Locate the cell with the specified text and output its [X, Y] center coordinate. 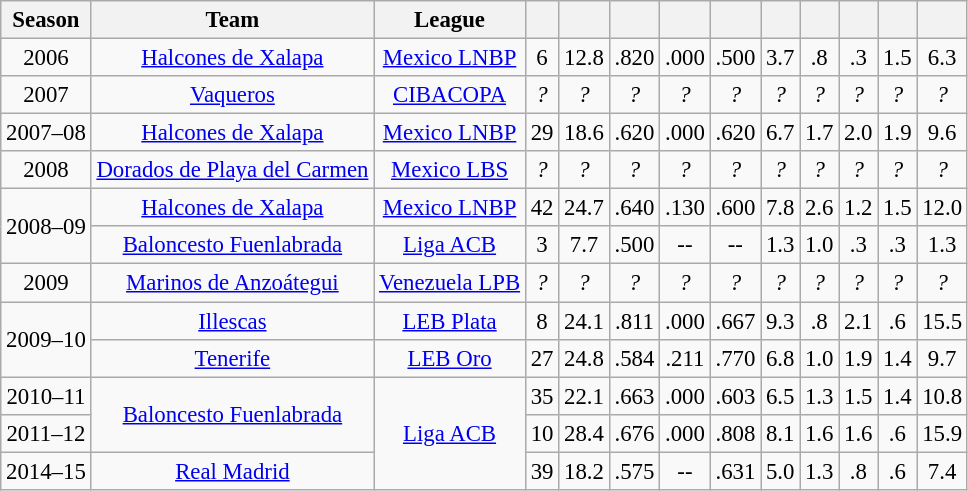
.770 [735, 358]
.211 [685, 358]
2014–15 [46, 471]
2007 [46, 95]
29 [542, 133]
35 [542, 396]
Season [46, 20]
Dorados de Playa del Carmen [232, 170]
2008–09 [46, 226]
2.0 [858, 133]
.663 [634, 396]
7.4 [942, 471]
24.1 [584, 321]
12.8 [584, 58]
18.6 [584, 133]
2009 [46, 283]
.640 [634, 208]
6.8 [780, 358]
10.8 [942, 396]
.130 [685, 208]
.820 [634, 58]
2.6 [820, 208]
2006 [46, 58]
12.0 [942, 208]
Marinos de Anzoátegui [232, 283]
LEB Plata [450, 321]
Team [232, 20]
.575 [634, 471]
42 [542, 208]
9.6 [942, 133]
.584 [634, 358]
9.3 [780, 321]
8 [542, 321]
Illescas [232, 321]
6.7 [780, 133]
15.5 [942, 321]
.676 [634, 433]
8.1 [780, 433]
1.7 [820, 133]
2010–11 [46, 396]
2011–12 [46, 433]
.811 [634, 321]
24.7 [584, 208]
LEB Oro [450, 358]
39 [542, 471]
10 [542, 433]
2009–10 [46, 340]
.603 [735, 396]
.600 [735, 208]
.808 [735, 433]
28.4 [584, 433]
7.8 [780, 208]
2008 [46, 170]
.667 [735, 321]
Venezuela LPB [450, 283]
CIBACOPA [450, 95]
15.9 [942, 433]
7.7 [584, 245]
.631 [735, 471]
3 [542, 245]
2.1 [858, 321]
27 [542, 358]
League [450, 20]
1.2 [858, 208]
5.0 [780, 471]
6.5 [780, 396]
6.3 [942, 58]
Real Madrid [232, 471]
Tenerife [232, 358]
3.7 [780, 58]
6 [542, 58]
9.7 [942, 358]
Mexico LBS [450, 170]
18.2 [584, 471]
24.8 [584, 358]
Vaqueros [232, 95]
2007–08 [46, 133]
22.1 [584, 396]
